Scan for the cell matching the given text and deliver its (X, Y) coordinate at center. 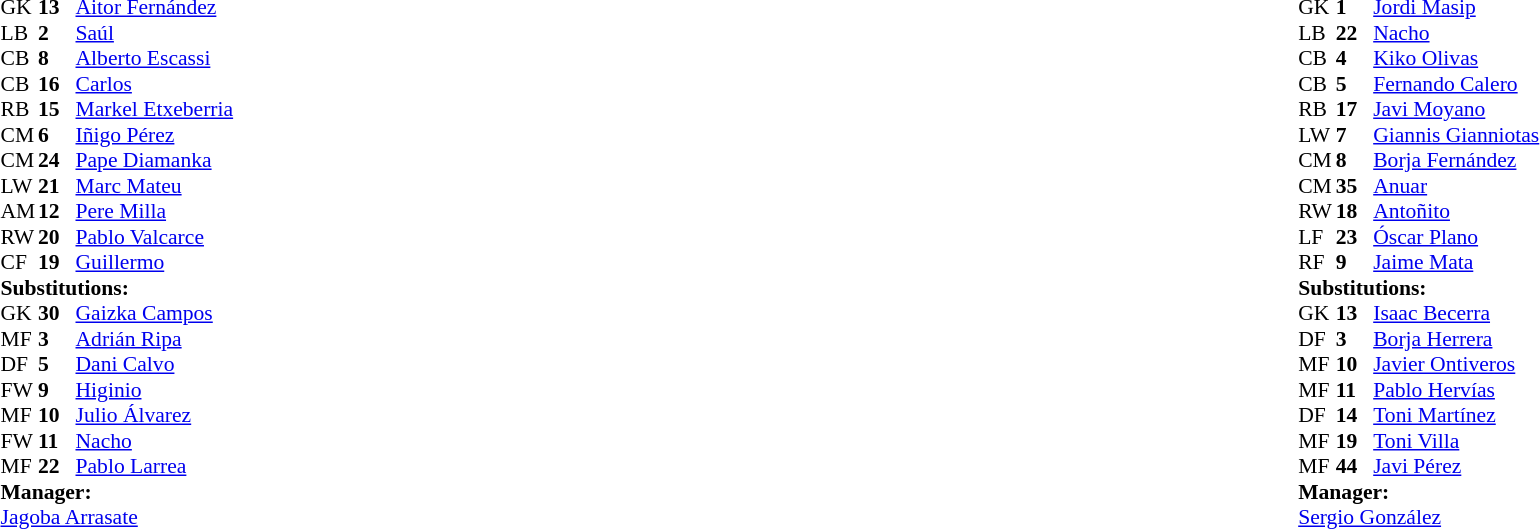
Borja Herrera (1456, 339)
Óscar Plano (1456, 237)
44 (1355, 467)
Isaac Becerra (1456, 313)
AM (19, 211)
18 (1355, 211)
Javi Pérez (1456, 467)
Julio Álvarez (155, 415)
20 (57, 237)
23 (1355, 237)
Javier Ontiveros (1456, 365)
2 (57, 33)
Giannis Gianniotas (1456, 135)
35 (1355, 186)
LF (1317, 237)
Markel Etxeberria (155, 109)
Jaime Mata (1456, 263)
Carlos (155, 84)
13 (1355, 313)
17 (1355, 109)
Kiko Olivas (1456, 59)
30 (57, 313)
Javi Moyano (1456, 109)
7 (1355, 135)
Dani Calvo (155, 365)
Borja Fernández (1456, 161)
12 (57, 211)
Toni Martínez (1456, 415)
Toni Villa (1456, 441)
6 (57, 135)
Iñigo Pérez (155, 135)
Pape Diamanka (155, 161)
14 (1355, 415)
24 (57, 161)
Pere Milla (155, 211)
RF (1317, 263)
Adrián Ripa (155, 339)
15 (57, 109)
Saúl (155, 33)
Alberto Escassi (155, 59)
4 (1355, 59)
CF (19, 263)
16 (57, 84)
Gaizka Campos (155, 313)
Guillermo (155, 263)
Pablo Hervías (1456, 390)
Antoñito (1456, 211)
Fernando Calero (1456, 84)
Pablo Valcarce (155, 237)
21 (57, 186)
Anuar (1456, 186)
Pablo Larrea (155, 467)
Higinio (155, 390)
Marc Mateu (155, 186)
